Detect which cell encompasses the target text, then output its (x, y) center coordinate. 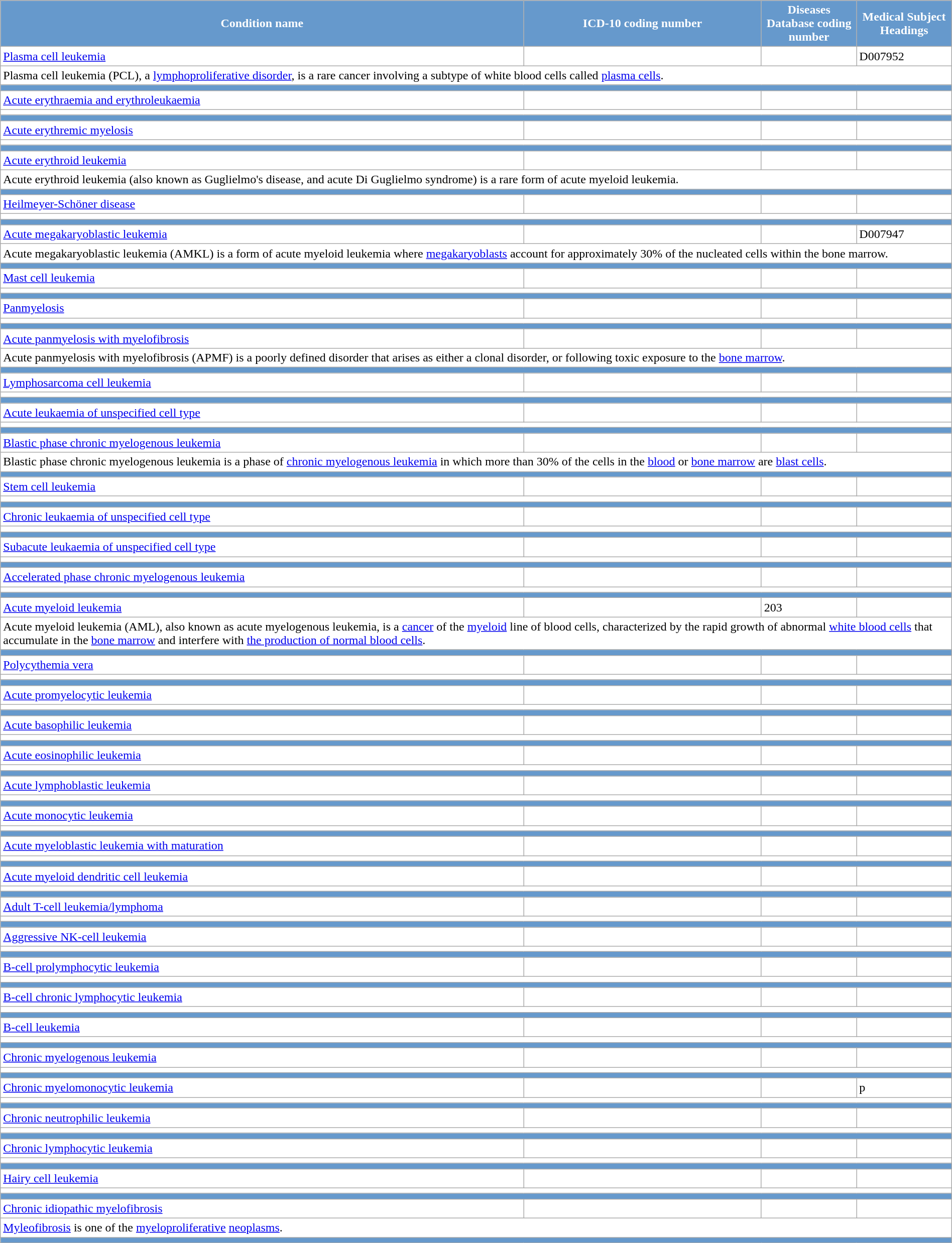
Chronic leukaemia of unspecified cell type (262, 517)
D007947 (904, 234)
D007952 (904, 56)
Acute myeloid leukemia (262, 607)
Stem cell leukemia (262, 486)
B-cell chronic lymphocytic leukemia (262, 997)
B-cell prolymphocytic leukemia (262, 967)
Acute leukaemia of unspecified cell type (262, 413)
Subacute leukaemia of unspecified cell type (262, 547)
Polycythemia vera (262, 665)
ICD-10 coding number (643, 24)
Heilmeyer-Schöner disease (262, 204)
Acute megakaryoblastic leukemia (262, 234)
Acute basophilic leukemia (262, 725)
203 (808, 607)
Hairy cell leukemia (262, 1178)
Acute erythremic myelosis (262, 130)
Medical Subject Headings (904, 24)
Chronic myelomonocytic leukemia (262, 1088)
Acute erythroid leukemia (also known as Guglielmo's disease, and acute Di Guglielmo syndrome) is a rare form of acute myeloid leukemia. (476, 179)
Myleofibrosis is one of the myeloproliferative neoplasms. (476, 1227)
Aggressive NK-cell leukemia (262, 937)
Chronic myelogenous leukemia (262, 1057)
Acute promyelocytic leukemia (262, 695)
Adult T-cell leukemia/lymphoma (262, 906)
Acute erythroid leukemia (262, 160)
Acute myeloid dendritic cell leukemia (262, 876)
p (904, 1088)
Diseases Database coding number (808, 24)
Acute lymphoblastic leukemia (262, 786)
Plasma cell leukemia (262, 56)
Chronic lymphocytic leukemia (262, 1148)
Blastic phase chronic myelogenous leukemia (262, 443)
Mast cell leukemia (262, 278)
Acute eosinophilic leukemia (262, 756)
Acute erythraemia and erythroleukaemia (262, 100)
Condition name (262, 24)
Chronic neutrophilic leukemia (262, 1118)
Acute panmyelosis with myelofibrosis (262, 338)
Plasma cell leukemia (PCL), a lymphoproliferative disorder, is a rare cancer involving a subtype of white blood cells called plasma cells. (476, 75)
Panmyelosis (262, 308)
Acute myeloblastic leukemia with maturation (262, 846)
Acute monocytic leukemia (262, 816)
Lymphosarcoma cell leukemia (262, 382)
Chronic idiopathic myelofibrosis (262, 1208)
Accelerated phase chronic myelogenous leukemia (262, 577)
B-cell leukemia (262, 1027)
